Find where the given text appears and provide that cell's center as [X, Y] coordinate. 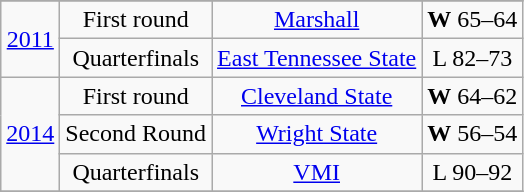
Wright State [317, 134]
Marshall [317, 20]
VMI [317, 172]
East Tennessee State [317, 58]
W 56–54 [472, 134]
W 65–64 [472, 20]
L 82–73 [472, 58]
Second Round [136, 134]
2014 [30, 134]
W 64–62 [472, 96]
Cleveland State [317, 96]
L 90–92 [472, 172]
2011 [30, 39]
